Find where the given text appears and provide that cell's center as [X, Y] coordinate. 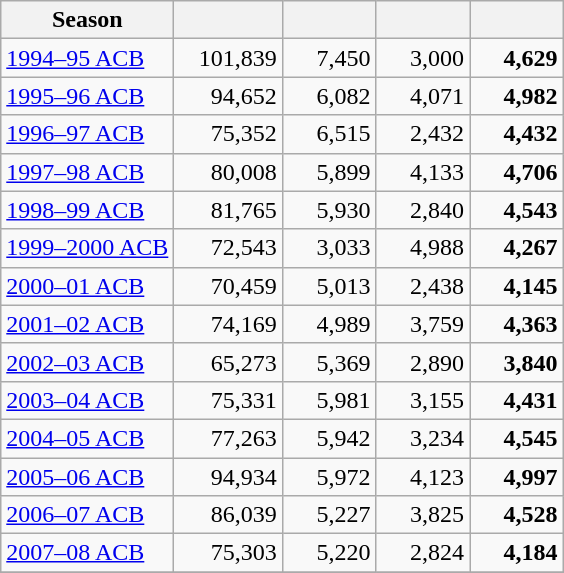
3,155 [423, 400]
94,652 [228, 96]
86,039 [228, 515]
2005–06 ACB [88, 477]
4,145 [517, 286]
70,459 [228, 286]
5,013 [329, 286]
65,273 [228, 362]
72,543 [228, 248]
2004–05 ACB [88, 438]
3,840 [517, 362]
1998–99 ACB [88, 210]
2007–08 ACB [88, 553]
4,543 [517, 210]
4,123 [423, 477]
101,839 [228, 58]
5,981 [329, 400]
5,942 [329, 438]
7,450 [329, 58]
4,545 [517, 438]
4,706 [517, 172]
1994–95 ACB [88, 58]
4,997 [517, 477]
6,082 [329, 96]
77,263 [228, 438]
1996–97 ACB [88, 134]
3,033 [329, 248]
2,432 [423, 134]
75,331 [228, 400]
3,234 [423, 438]
94,934 [228, 477]
5,972 [329, 477]
4,982 [517, 96]
5,227 [329, 515]
4,431 [517, 400]
1995–96 ACB [88, 96]
6,515 [329, 134]
2,438 [423, 286]
2,824 [423, 553]
4,267 [517, 248]
2001–02 ACB [88, 324]
1997–98 ACB [88, 172]
2003–04 ACB [88, 400]
75,352 [228, 134]
4,133 [423, 172]
3,000 [423, 58]
2,890 [423, 362]
4,184 [517, 553]
2,840 [423, 210]
Season [88, 20]
4,363 [517, 324]
4,528 [517, 515]
4,432 [517, 134]
4,629 [517, 58]
2006–07 ACB [88, 515]
2002–03 ACB [88, 362]
4,071 [423, 96]
81,765 [228, 210]
1999–2000 ACB [88, 248]
4,989 [329, 324]
80,008 [228, 172]
5,899 [329, 172]
3,759 [423, 324]
4,988 [423, 248]
5,930 [329, 210]
3,825 [423, 515]
5,369 [329, 362]
2000–01 ACB [88, 286]
5,220 [329, 553]
75,303 [228, 553]
74,169 [228, 324]
